Find where the given text appears and provide that cell's center as (x, y) coordinate. 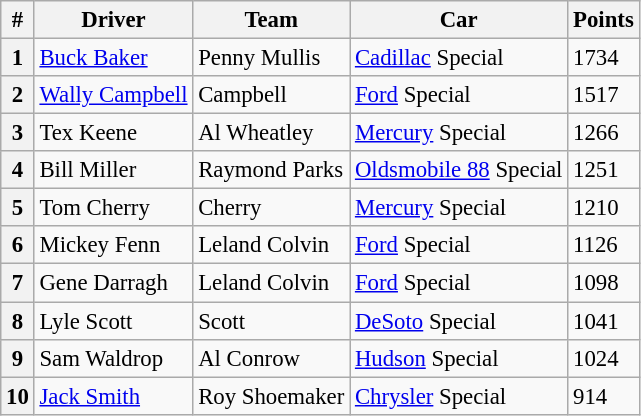
Mickey Fenn (114, 245)
Gene Darragh (114, 283)
1 (18, 58)
Cherry (272, 208)
Al Conrow (272, 358)
1098 (604, 283)
2 (18, 95)
Buck Baker (114, 58)
Oldsmobile 88 Special (459, 170)
Team (272, 20)
Al Wheatley (272, 133)
Points (604, 20)
Sam Waldrop (114, 358)
Bill Miller (114, 170)
Chrysler Special (459, 396)
5 (18, 208)
10 (18, 396)
7 (18, 283)
Tom Cherry (114, 208)
Penny Mullis (272, 58)
4 (18, 170)
8 (18, 321)
3 (18, 133)
Car (459, 20)
1251 (604, 170)
1210 (604, 208)
Raymond Parks (272, 170)
Roy Shoemaker (272, 396)
Wally Campbell (114, 95)
Driver (114, 20)
914 (604, 396)
Scott (272, 321)
1041 (604, 321)
Tex Keene (114, 133)
9 (18, 358)
Campbell (272, 95)
Hudson Special (459, 358)
1024 (604, 358)
6 (18, 245)
Jack Smith (114, 396)
1517 (604, 95)
1266 (604, 133)
# (18, 20)
DeSoto Special (459, 321)
Lyle Scott (114, 321)
1734 (604, 58)
1126 (604, 245)
Cadillac Special (459, 58)
